Provide the (x, y) coordinate of the cell's center where the given text is located.  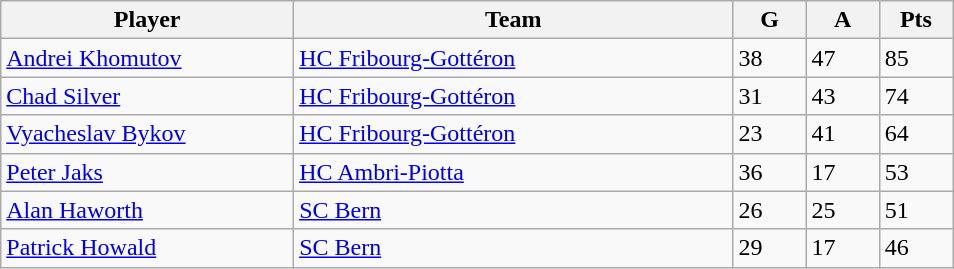
Peter Jaks (148, 172)
47 (842, 58)
Team (514, 20)
53 (916, 172)
Patrick Howald (148, 248)
31 (770, 96)
Andrei Khomutov (148, 58)
25 (842, 210)
Player (148, 20)
85 (916, 58)
38 (770, 58)
G (770, 20)
Chad Silver (148, 96)
A (842, 20)
26 (770, 210)
74 (916, 96)
64 (916, 134)
46 (916, 248)
36 (770, 172)
41 (842, 134)
Pts (916, 20)
23 (770, 134)
29 (770, 248)
43 (842, 96)
51 (916, 210)
HC Ambri-Piotta (514, 172)
Alan Haworth (148, 210)
Vyacheslav Bykov (148, 134)
